Locate the cell with the specified text and output its [X, Y] center coordinate. 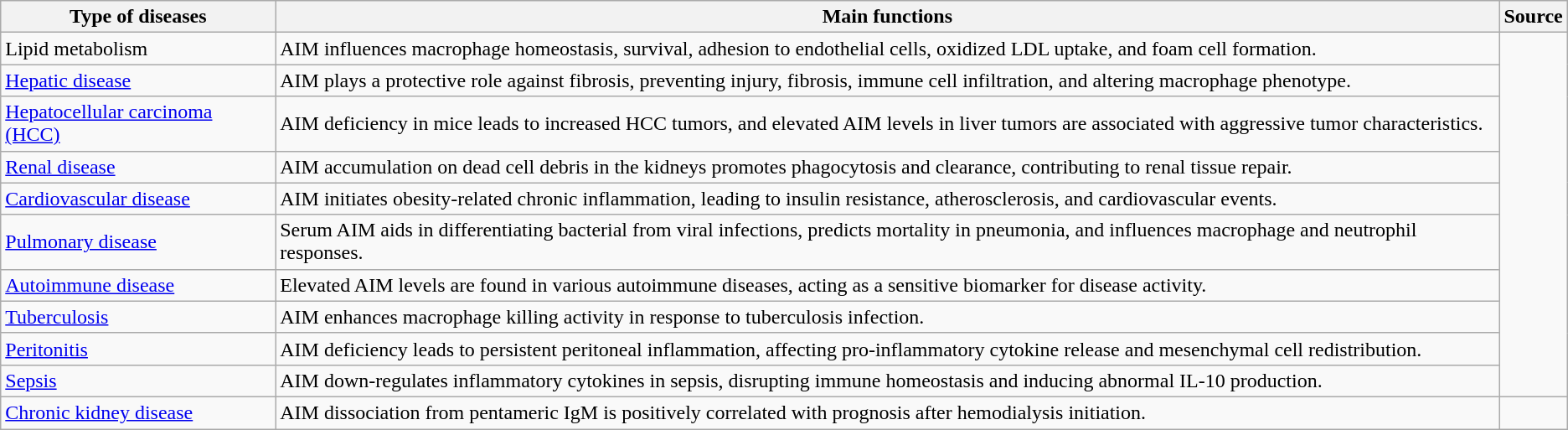
Type of diseases [138, 17]
AIM deficiency in mice leads to increased HCC tumors, and elevated AIM levels in liver tumors are associated with aggressive tumor characteristics. [888, 124]
Sepsis [138, 381]
AIM dissociation from pentameric IgM is positively correlated with prognosis after hemodialysis initiation. [888, 412]
AIM plays a protective role against fibrosis, preventing injury, fibrosis, immune cell infiltration, and altering macrophage phenotype. [888, 80]
Renal disease [138, 167]
Cardiovascular disease [138, 199]
Elevated AIM levels are found in various autoimmune diseases, acting as a sensitive biomarker for disease activity. [888, 285]
Tuberculosis [138, 317]
Autoimmune disease [138, 285]
AIM deficiency leads to persistent peritoneal inflammation, affecting pro-inflammatory cytokine release and mesenchymal cell redistribution. [888, 349]
Main functions [888, 17]
AIM influences macrophage homeostasis, survival, adhesion to endothelial cells, oxidized LDL uptake, and foam cell formation. [888, 49]
AIM enhances macrophage killing activity in response to tuberculosis infection. [888, 317]
AIM initiates obesity-related chronic inflammation, leading to insulin resistance, atherosclerosis, and cardiovascular events. [888, 199]
AIM down-regulates inflammatory cytokines in sepsis, disrupting immune homeostasis and inducing abnormal IL-10 production. [888, 381]
AIM accumulation on dead cell debris in the kidneys promotes phagocytosis and clearance, contributing to renal tissue repair. [888, 167]
Lipid metabolism [138, 49]
Hepatic disease [138, 80]
Chronic kidney disease [138, 412]
Source [1533, 17]
Peritonitis [138, 349]
Hepatocellular carcinoma (HCC) [138, 124]
Pulmonary disease [138, 241]
